From the cell containing the given text, extract its center point as (x, y) coordinate. 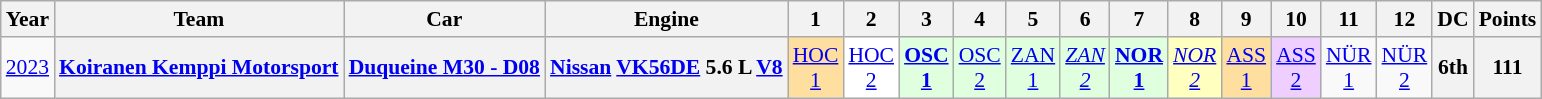
ZAN2 (1085, 68)
Points (1508, 19)
6th (1452, 68)
9 (1246, 19)
6 (1085, 19)
ASS2 (1296, 68)
12 (1405, 19)
Year (28, 19)
Car (444, 19)
1 (816, 19)
ASS1 (1246, 68)
DC (1452, 19)
HOC2 (871, 68)
Engine (666, 19)
2 (871, 19)
3 (926, 19)
OSC1 (926, 68)
NÜR2 (1405, 68)
5 (1033, 19)
11 (1349, 19)
Team (199, 19)
OSC2 (980, 68)
NÜR1 (1349, 68)
8 (1194, 19)
4 (980, 19)
NOR1 (1139, 68)
2023 (28, 68)
Nissan VK56DE 5.6 L V8 (666, 68)
Koiranen Kemppi Motorsport (199, 68)
7 (1139, 19)
Duqueine M30 - D08 (444, 68)
10 (1296, 19)
HOC1 (816, 68)
ZAN1 (1033, 68)
111 (1508, 68)
NOR2 (1194, 68)
